Capture the cell that displays the provided text and extract its (x, y) central coordinate. 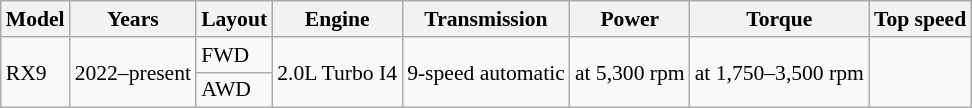
2022–present (133, 72)
Power (630, 19)
FWD (234, 55)
Torque (780, 19)
at 5,300 rpm (630, 72)
at 1,750–3,500 rpm (780, 72)
AWD (234, 90)
Layout (234, 19)
2.0L Turbo I4 (337, 72)
Engine (337, 19)
Top speed (920, 19)
Transmission (486, 19)
Years (133, 19)
Model (36, 19)
9-speed automatic (486, 72)
RX9 (36, 72)
